For the text-containing cell, return its midpoint in [x, y] coordinate format. 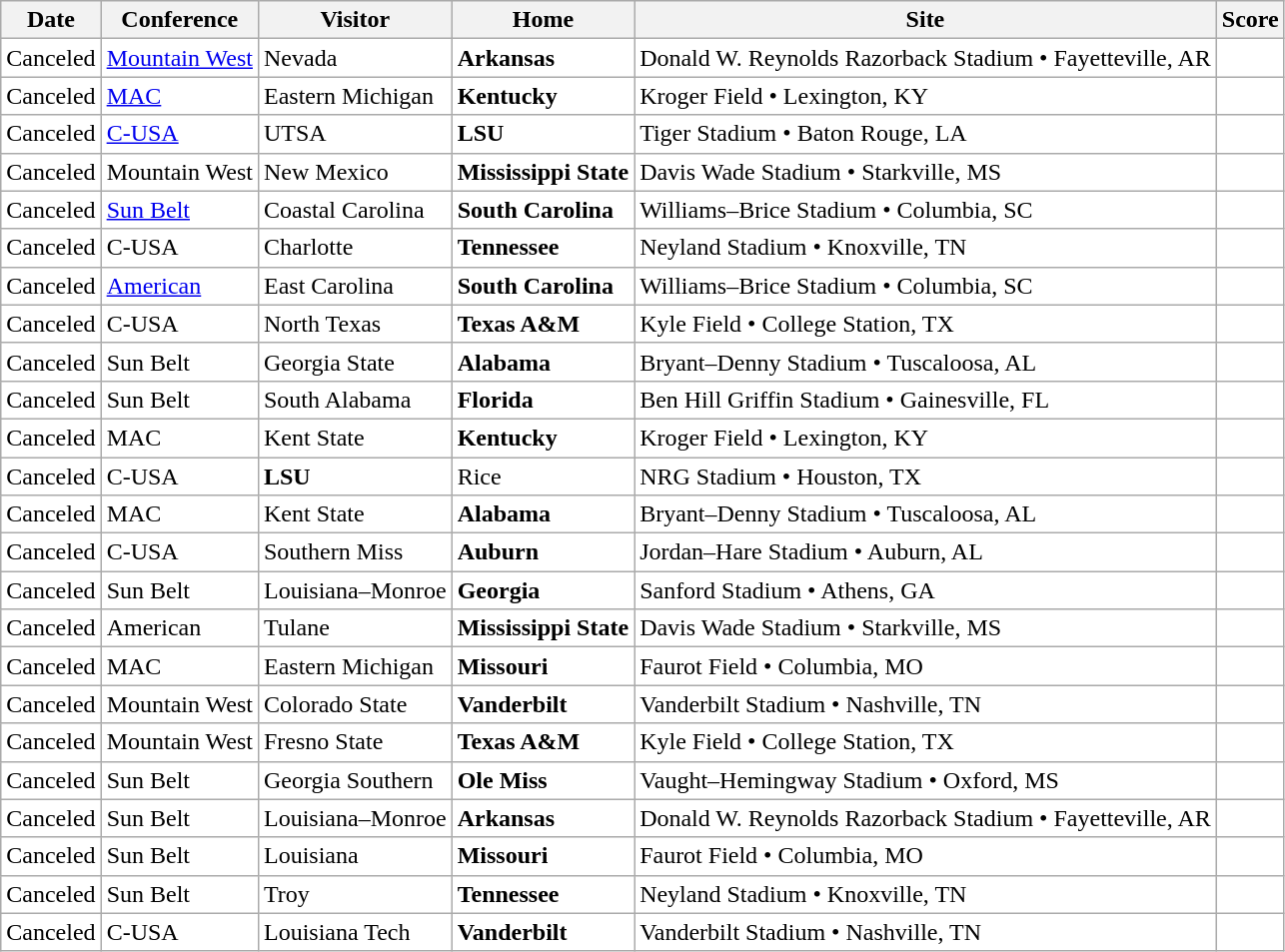
Southern Miss [355, 552]
Auburn [543, 552]
Troy [355, 894]
Visitor [355, 20]
NRG Stadium • Houston, TX [925, 476]
Georgia State [355, 362]
Date [51, 20]
New Mexico [355, 172]
Site [925, 20]
Georgia Southern [355, 780]
North Texas [355, 324]
Score [1250, 20]
Nevada [355, 58]
Colorado State [355, 704]
Home [543, 20]
Charlotte [355, 248]
South Alabama [355, 400]
East Carolina [355, 286]
Sanford Stadium • Athens, GA [925, 590]
Ben Hill Griffin Stadium • Gainesville, FL [925, 400]
Louisiana Tech [355, 932]
Florida [543, 400]
Tiger Stadium • Baton Rouge, LA [925, 134]
Tulane [355, 628]
Vaught–Hemingway Stadium • Oxford, MS [925, 780]
Jordan–Hare Stadium • Auburn, AL [925, 552]
Fresno State [355, 742]
UTSA [355, 134]
Ole Miss [543, 780]
Georgia [543, 590]
Louisiana [355, 856]
Conference [180, 20]
Rice [543, 476]
Coastal Carolina [355, 210]
